From the cell containing the given text, extract its center point as (X, Y) coordinate. 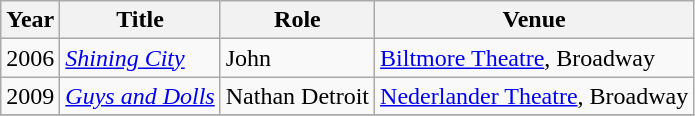
Venue (534, 20)
Shining City (140, 58)
Nathan Detroit (297, 96)
Year (30, 20)
Guys and Dolls (140, 96)
John (297, 58)
2009 (30, 96)
Title (140, 20)
Nederlander Theatre, Broadway (534, 96)
Biltmore Theatre, Broadway (534, 58)
2006 (30, 58)
Role (297, 20)
